Return the [X, Y] coordinate for the center point of the cell that contains the specified text.  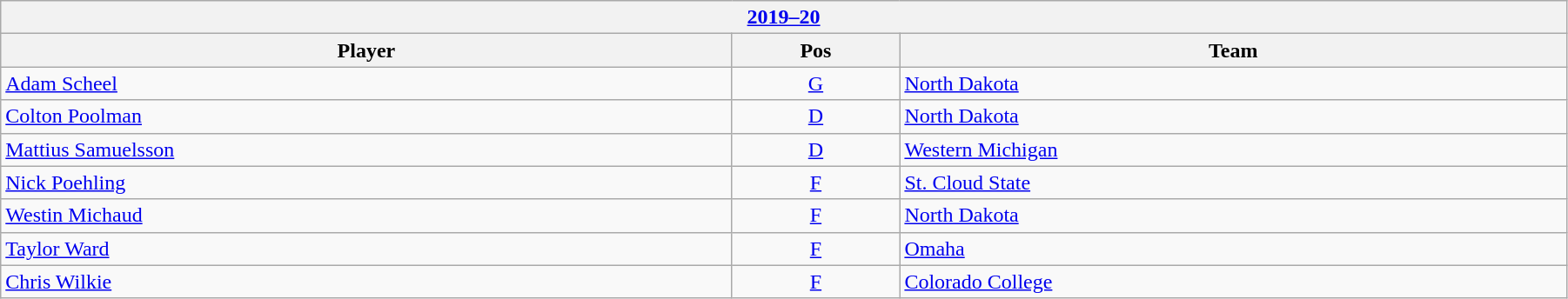
Chris Wilkie [366, 282]
Adam Scheel [366, 83]
Taylor Ward [366, 249]
Colorado College [1234, 282]
2019–20 [784, 17]
Pos [816, 50]
Nick Poehling [366, 183]
St. Cloud State [1234, 183]
Western Michigan [1234, 149]
Team [1234, 50]
Mattius Samuelsson [366, 149]
Colton Poolman [366, 116]
Westin Michaud [366, 216]
Omaha [1234, 249]
Player [366, 50]
G [816, 83]
